For the text-containing cell, return its midpoint in (X, Y) coordinate format. 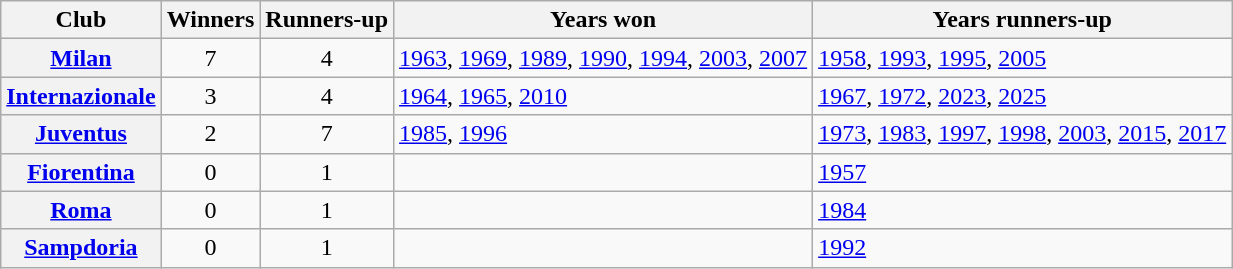
2 (210, 134)
Years runners-up (1022, 20)
1985, 1996 (604, 134)
1967, 1972, 2023, 2025 (1022, 96)
1992 (1022, 248)
Fiorentina (81, 172)
1984 (1022, 210)
Runners-up (327, 20)
1957 (1022, 172)
Years won (604, 20)
Milan (81, 58)
Sampdoria (81, 248)
Roma (81, 210)
Internazionale (81, 96)
1973, 1983, 1997, 1998, 2003, 2015, 2017 (1022, 134)
1958, 1993, 1995, 2005 (1022, 58)
Club (81, 20)
1964, 1965, 2010 (604, 96)
Juventus (81, 134)
1963, 1969, 1989, 1990, 1994, 2003, 2007 (604, 58)
Winners (210, 20)
3 (210, 96)
